Return the (X, Y) coordinate for the center point of the cell that contains the specified text.  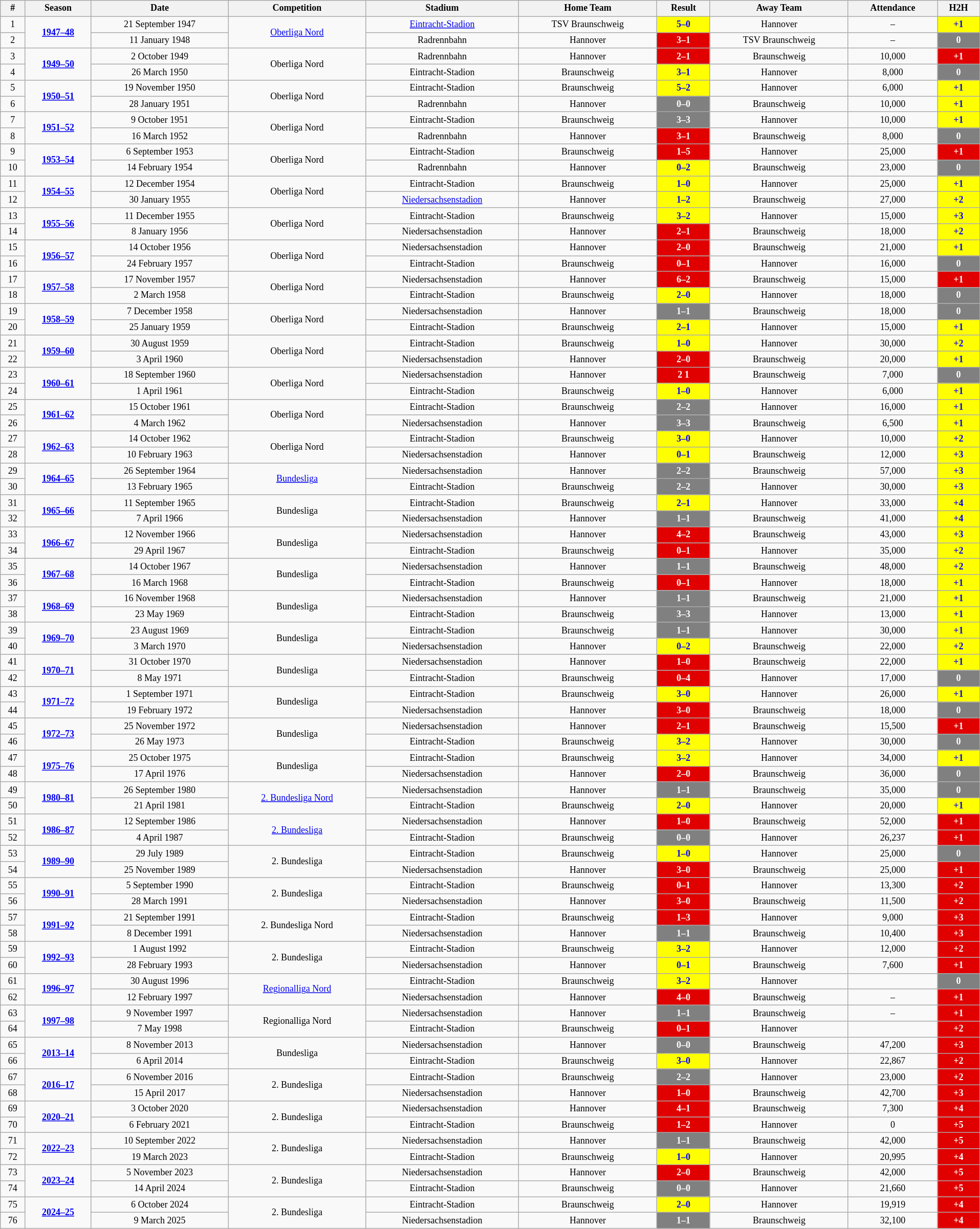
11 September 1965 (160, 502)
50 (13, 805)
21 (13, 343)
9 November 1997 (160, 1013)
39 (13, 630)
2022–23 (58, 1149)
1991–92 (58, 926)
1954–55 (58, 192)
9 October 1951 (160, 120)
68 (13, 1093)
# (13, 8)
7,600 (892, 965)
19 November 1950 (160, 88)
3 October 2020 (160, 1109)
13 (13, 216)
1 April 1961 (160, 391)
5 November 2023 (160, 1173)
17 November 1957 (160, 279)
26 March 1950 (160, 72)
43 (13, 694)
35 (13, 567)
54 (13, 870)
4–1 (683, 1109)
1953–54 (58, 160)
2020–21 (58, 1117)
52 (13, 838)
14 April 2024 (160, 1188)
8 (13, 136)
69 (13, 1109)
65 (13, 1045)
1949–50 (58, 64)
3 March 1970 (160, 647)
42 (13, 678)
10 February 1963 (160, 455)
72 (13, 1156)
11 December 1955 (160, 216)
26,237 (892, 838)
34 (13, 551)
28 January 1951 (160, 104)
1957–58 (58, 288)
7 (13, 120)
29 July 1989 (160, 853)
28 (13, 455)
14 October 1956 (160, 248)
38 (13, 614)
15 April 2017 (160, 1093)
25 November 1989 (160, 870)
6 (13, 104)
13 February 1965 (160, 487)
40 (13, 647)
30 August 1996 (160, 981)
3 April 1960 (160, 359)
4 March 1962 (160, 423)
1969–70 (58, 638)
1975–76 (58, 766)
H2H (959, 8)
36,000 (892, 774)
Attendance (892, 8)
16 March 1952 (160, 136)
1971–72 (58, 702)
13,000 (892, 614)
12 December 1954 (160, 184)
61 (13, 981)
25 November 1972 (160, 726)
56 (13, 902)
18 September 1960 (160, 376)
52,000 (892, 822)
30 (13, 487)
23 (13, 376)
48,000 (892, 567)
Result (683, 8)
67 (13, 1077)
15,500 (892, 726)
6 September 1953 (160, 151)
60 (13, 965)
75 (13, 1204)
17 April 1976 (160, 774)
21 September 1947 (160, 25)
62 (13, 997)
20 (13, 327)
31 October 1970 (160, 662)
26 (13, 423)
14 (13, 231)
24 February 1957 (160, 264)
4 (13, 72)
8 November 2013 (160, 1045)
22 (13, 359)
16 (13, 264)
23 May 1969 (160, 614)
21 September 1991 (160, 918)
4–0 (683, 997)
5–0 (683, 25)
2013–14 (58, 1053)
0–4 (683, 678)
19 (13, 311)
32 (13, 519)
2 1 (683, 376)
70 (13, 1125)
19,919 (892, 1204)
26 September 1964 (160, 471)
57 (13, 918)
2 October 1949 (160, 56)
11,500 (892, 902)
1960–61 (58, 383)
2 March 1958 (160, 296)
25 January 1959 (160, 327)
1990–91 (58, 893)
6 October 2024 (160, 1204)
24 (13, 391)
11 January 1948 (160, 40)
47,200 (892, 1045)
9,000 (892, 918)
1970–71 (58, 670)
41,000 (892, 519)
17 (13, 279)
53 (13, 853)
1950–51 (58, 96)
1966–67 (58, 542)
1962–63 (58, 447)
6 November 2016 (160, 1077)
64 (13, 1029)
19 February 1972 (160, 710)
6 April 2014 (160, 1061)
Season (58, 8)
33,000 (892, 502)
12 (13, 200)
1972–73 (58, 734)
26 September 1980 (160, 790)
2024–25 (58, 1213)
Date (160, 8)
4–2 (683, 534)
51 (13, 822)
41 (13, 662)
2016–17 (58, 1085)
10,400 (892, 933)
14 October 1962 (160, 439)
76 (13, 1221)
Home Team (587, 8)
25 (13, 407)
1996–97 (58, 989)
57,000 (892, 471)
28 February 1993 (160, 965)
44 (13, 710)
7 December 1958 (160, 311)
47 (13, 758)
31 (13, 502)
73 (13, 1173)
6 February 2021 (160, 1125)
66 (13, 1061)
63 (13, 1013)
1997–98 (58, 1021)
13,300 (892, 885)
7,000 (892, 376)
2 (13, 40)
26 May 1973 (160, 742)
45 (13, 726)
10 September 2022 (160, 1141)
1968–69 (58, 606)
4 April 1987 (160, 838)
15 October 1961 (160, 407)
3 (13, 56)
26,000 (892, 694)
30 January 1955 (160, 200)
21 April 1981 (160, 805)
11 (13, 184)
7 April 1966 (160, 519)
14 October 1967 (160, 567)
58 (13, 933)
7,300 (892, 1109)
1955–56 (58, 224)
1959–60 (58, 351)
7 May 1998 (160, 1029)
1956–57 (58, 255)
36 (13, 582)
2023–24 (58, 1180)
1–3 (683, 918)
19 March 2023 (160, 1156)
55 (13, 885)
1992–93 (58, 957)
1965–66 (58, 511)
10 (13, 168)
1 (13, 25)
1980–81 (58, 798)
48 (13, 774)
1–5 (683, 151)
12 February 1997 (160, 997)
1947–48 (58, 32)
34,000 (892, 758)
32,100 (892, 1221)
23 August 1969 (160, 630)
25 October 1975 (160, 758)
14 February 1954 (160, 168)
15 (13, 248)
Stadium (442, 8)
12 September 1986 (160, 822)
6,500 (892, 423)
16 March 1968 (160, 582)
5–2 (683, 88)
37 (13, 599)
1967–68 (58, 575)
9 March 2025 (160, 1221)
1 September 1971 (160, 694)
20,995 (892, 1156)
8 May 1971 (160, 678)
9 (13, 151)
21,660 (892, 1188)
27,000 (892, 200)
43,000 (892, 534)
28 March 1991 (160, 902)
33 (13, 534)
30 August 1959 (160, 343)
18 (13, 296)
46 (13, 742)
8 December 1991 (160, 933)
1958–59 (58, 319)
29 (13, 471)
42,700 (892, 1093)
49 (13, 790)
1986–87 (58, 830)
16 November 1968 (160, 599)
1989–90 (58, 862)
5 September 1990 (160, 885)
Away Team (779, 8)
1961–62 (58, 415)
5 (13, 88)
22,867 (892, 1061)
1951–52 (58, 128)
6–2 (683, 279)
12 November 1966 (160, 534)
1964–65 (58, 479)
29 April 1967 (160, 551)
71 (13, 1141)
27 (13, 439)
8 January 1956 (160, 231)
59 (13, 950)
Competition (297, 8)
17,000 (892, 678)
74 (13, 1188)
1 August 1992 (160, 950)
